Find where the given text appears and provide that cell's center as (x, y) coordinate. 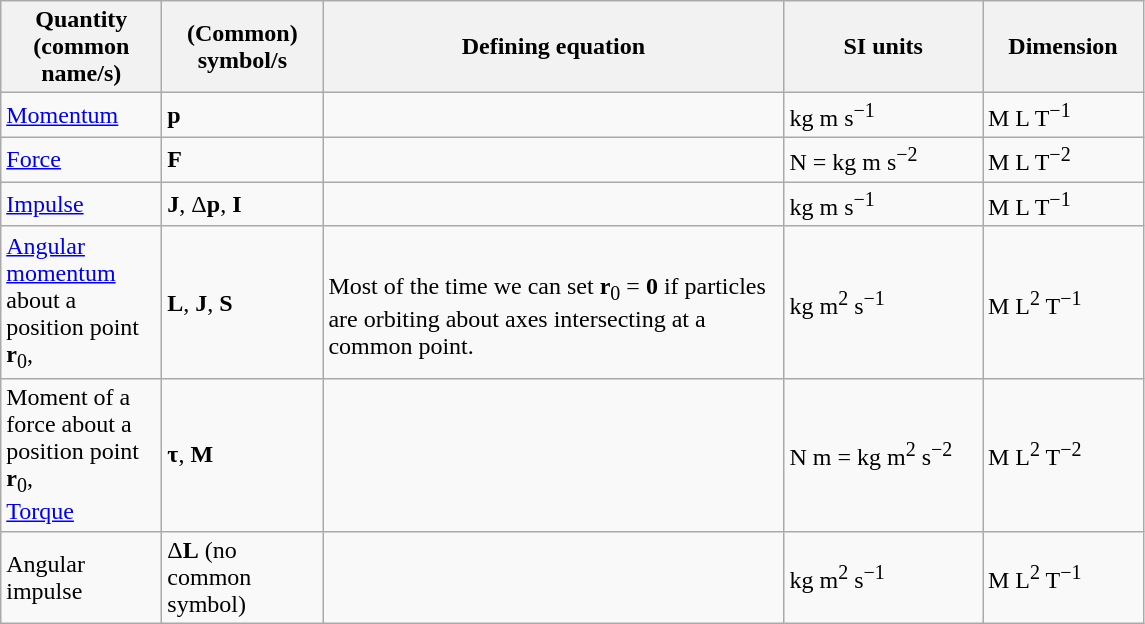
Impulse (82, 204)
Force (82, 160)
τ, M (242, 455)
Dimension (1062, 47)
Defining equation (554, 47)
F (242, 160)
J, Δp, I (242, 204)
M L2 T−2 (1062, 455)
Angular momentum about a position point r0, (82, 302)
Angular impulse (82, 577)
N = kg m s−2 (884, 160)
(Common) symbol/s (242, 47)
N m = kg m2 s−2 (884, 455)
Momentum (82, 116)
Most of the time we can set r0 = 0 if particles are orbiting about axes intersecting at a common point. (554, 302)
L, J, S (242, 302)
M L T−2 (1062, 160)
Quantity (common name/s) (82, 47)
p (242, 116)
SI units (884, 47)
Moment of a force about a position point r0,Torque (82, 455)
ΔL (no common symbol) (242, 577)
